From the cell containing the given text, extract its center point as [x, y] coordinate. 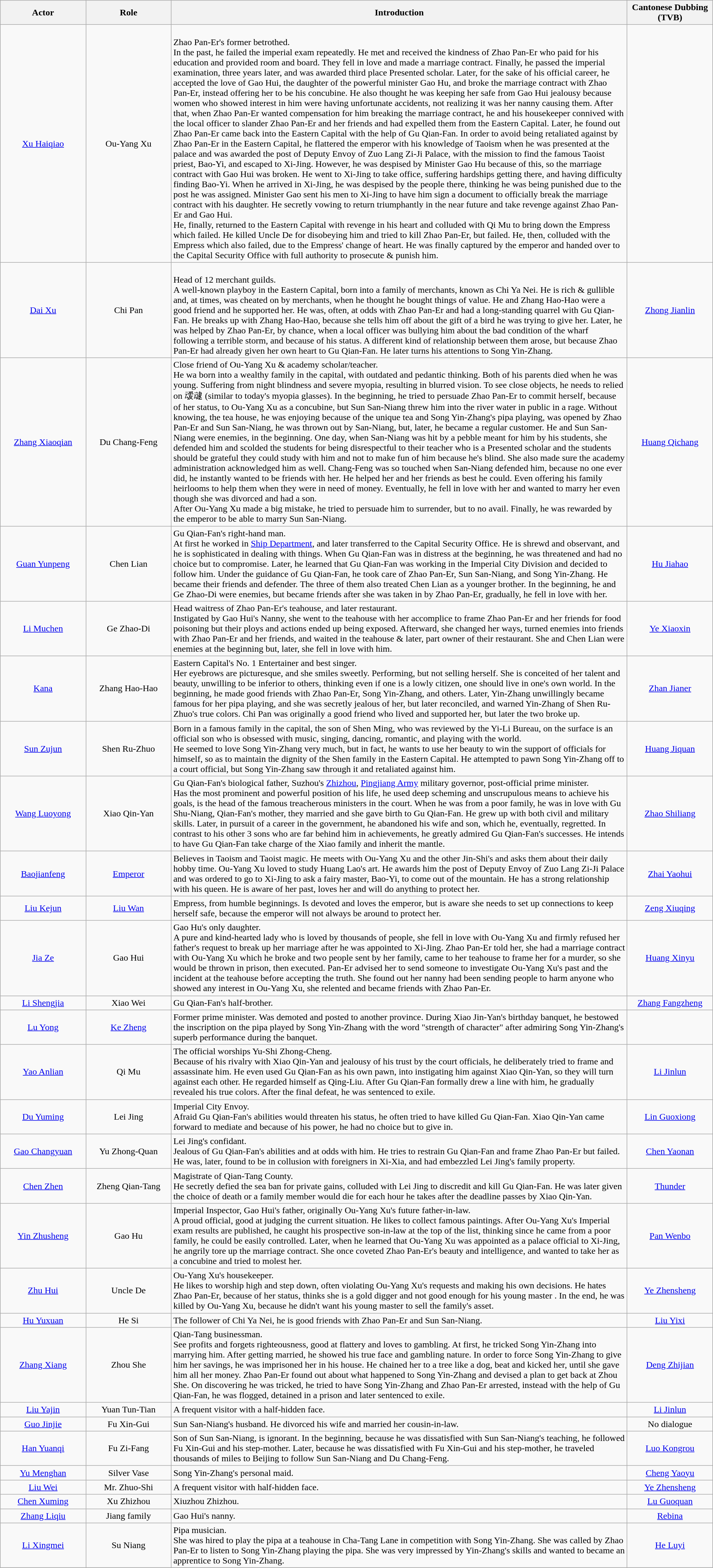
Sun San-Niang's husband. He divorced his wife and married her cousin-in-law. [399, 1424]
Uncle De [129, 1291]
Hu Jiahao [670, 564]
Guan Yunpeng [43, 564]
Lei Jing [129, 1117]
He Si [129, 1320]
Gao Hu [129, 1236]
Lin Guoxiong [670, 1117]
Chen Xuming [43, 1501]
Gao Changyuan [43, 1151]
Zhai Yaohui [670, 873]
Liu Yajin [43, 1410]
Liu Wan [129, 908]
Li Xingmei [43, 1545]
Yin Zhusheng [43, 1236]
Zhan Jianer [670, 689]
Deng Zhijian [670, 1365]
Xu Haiqiao [43, 144]
Zhou She [129, 1365]
Zhang Liqiu [43, 1516]
Zhang Fangzheng [670, 1003]
Lu Guoquan [670, 1501]
Zhang Xiaoqian [43, 442]
Du Yuming [43, 1117]
Zhu Hui [43, 1291]
Du Chang-Feng [129, 442]
Xu Zhizhou [129, 1501]
Yao Anlian [43, 1072]
Zhao Shiliang [670, 814]
Chi Pan [129, 310]
Zheng Qian-Tang [129, 1186]
A frequent visitor with half-hidden face. [399, 1487]
Jiang family [129, 1516]
Xiao Qin-Yan [129, 814]
Gao Hui [129, 958]
Pan Wenbo [670, 1236]
Ou-Yang Xu [129, 144]
Ye Xiaoxin [670, 629]
Lu Yong [43, 1027]
Wang Luoyong [43, 814]
Gu Qian-Fan's half-brother. [399, 1003]
Yu Menghan [43, 1473]
Dai Xu [43, 310]
Gao Hui's nanny. [399, 1516]
Cantonese Dubbing (TVB) [670, 13]
The follower of Chi Ya Nei, he is good friends with Zhao Pan-Er and Sun San-Niang. [399, 1320]
Zhong Jianlin [670, 310]
No dialogue [670, 1424]
Huang Jiquan [670, 749]
Mr. Zhuo-Shi [129, 1487]
Ke Zheng [129, 1027]
Zhang Xiang [43, 1365]
Xiao Wei [129, 1003]
Li Shengjia [43, 1003]
Baojianfeng [43, 873]
Shen Ru-Zhuo [129, 749]
Han Yuanqi [43, 1448]
A frequent visitor with a half-hidden face. [399, 1410]
Li Muchen [43, 629]
Chen Zhen [43, 1186]
Yu Zhong-Quan [129, 1151]
Chen Lian [129, 564]
Liu Wei [43, 1487]
Huang Xinyu [670, 958]
Fu Xin-Gui [129, 1424]
Fu Zi-Fang [129, 1448]
Silver Vase [129, 1473]
Hu Yuxuan [43, 1320]
Luo Kongrou [670, 1448]
Xiuzhou Zhizhou. [399, 1501]
Qi Mu [129, 1072]
Kana [43, 689]
Liu Kejun [43, 908]
Rebina [670, 1516]
Guo Jinjie [43, 1424]
Huang Qichang [670, 442]
He Luyi [670, 1545]
Su Niang [129, 1545]
Liu Yixi [670, 1320]
Chen Yaonan [670, 1151]
Song Yin-Zhang's personal maid. [399, 1473]
Zeng Xiuqing [670, 908]
Thunder [670, 1186]
Jia Ze [43, 958]
Zhang Hao-Hao [129, 689]
Actor [43, 13]
Role [129, 13]
Emperor [129, 873]
Cheng Yaoyu [670, 1473]
Ge Zhao-Di [129, 629]
Yuan Tun-Tian [129, 1410]
Sun Zujun [43, 749]
Introduction [399, 13]
